Provide the (X, Y) coordinate of the cell's center where the given text is located.  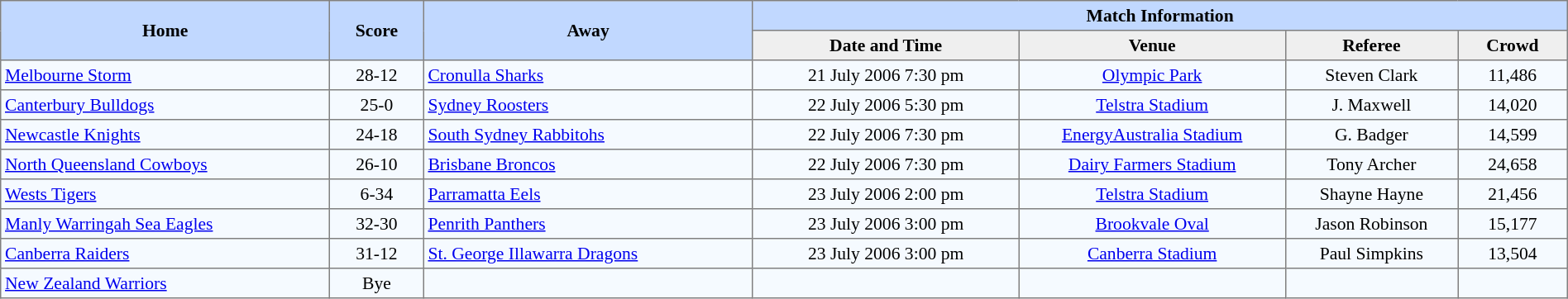
Canterbury Bulldogs (165, 105)
Parramatta Eels (588, 194)
Olympic Park (1152, 75)
26-10 (377, 164)
21,456 (1513, 194)
22 July 2006 5:30 pm (886, 105)
Crowd (1513, 45)
Canberra Raiders (165, 254)
Away (588, 31)
Manly Warringah Sea Eagles (165, 224)
14,599 (1513, 135)
32-30 (377, 224)
Referee (1371, 45)
Home (165, 31)
Cronulla Sharks (588, 75)
EnergyAustralia Stadium (1152, 135)
Venue (1152, 45)
J. Maxwell (1371, 105)
23 July 2006 2:00 pm (886, 194)
14,020 (1513, 105)
24-18 (377, 135)
31-12 (377, 254)
New Zealand Warriors (165, 283)
Steven Clark (1371, 75)
21 July 2006 7:30 pm (886, 75)
Brisbane Broncos (588, 164)
Match Information (1159, 16)
Date and Time (886, 45)
6-34 (377, 194)
Canberra Stadium (1152, 254)
25-0 (377, 105)
North Queensland Cowboys (165, 164)
Penrith Panthers (588, 224)
Brookvale Oval (1152, 224)
28-12 (377, 75)
St. George Illawarra Dragons (588, 254)
Bye (377, 283)
Shayne Hayne (1371, 194)
Jason Robinson (1371, 224)
Paul Simpkins (1371, 254)
Newcastle Knights (165, 135)
15,177 (1513, 224)
Sydney Roosters (588, 105)
11,486 (1513, 75)
Melbourne Storm (165, 75)
Score (377, 31)
24,658 (1513, 164)
Wests Tigers (165, 194)
Dairy Farmers Stadium (1152, 164)
Tony Archer (1371, 164)
South Sydney Rabbitohs (588, 135)
13,504 (1513, 254)
G. Badger (1371, 135)
